Provide the (X, Y) coordinate of the cell's center where the given text is located.  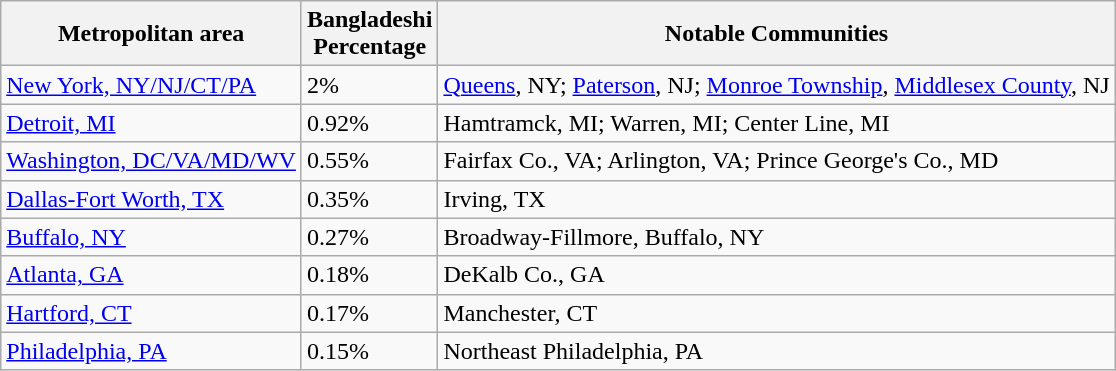
Metropolitan area (152, 34)
Philadelphia, PA (152, 351)
Washington, DC/VA/MD/WV (152, 161)
BangladeshiPercentage (369, 34)
Notable Communities (776, 34)
Hartford, CT (152, 313)
Queens, NY; Paterson, NJ; Monroe Township, Middlesex County, NJ (776, 85)
0.92% (369, 123)
0.27% (369, 237)
Atlanta, GA (152, 275)
0.17% (369, 313)
Fairfax Co., VA; Arlington, VA; Prince George's Co., MD (776, 161)
0.55% (369, 161)
0.35% (369, 199)
Buffalo, NY (152, 237)
Manchester, CT (776, 313)
Detroit, MI (152, 123)
0.18% (369, 275)
Irving, TX (776, 199)
New York, NY/NJ/CT/PA (152, 85)
Dallas-Fort Worth, TX (152, 199)
Hamtramck, MI; Warren, MI; Center Line, MI (776, 123)
Broadway-Fillmore, Buffalo, NY (776, 237)
0.15% (369, 351)
DeKalb Co., GA (776, 275)
Northeast Philadelphia, PA (776, 351)
2% (369, 85)
